Output the [x, y] coordinate of the center of the cell containing the given text.  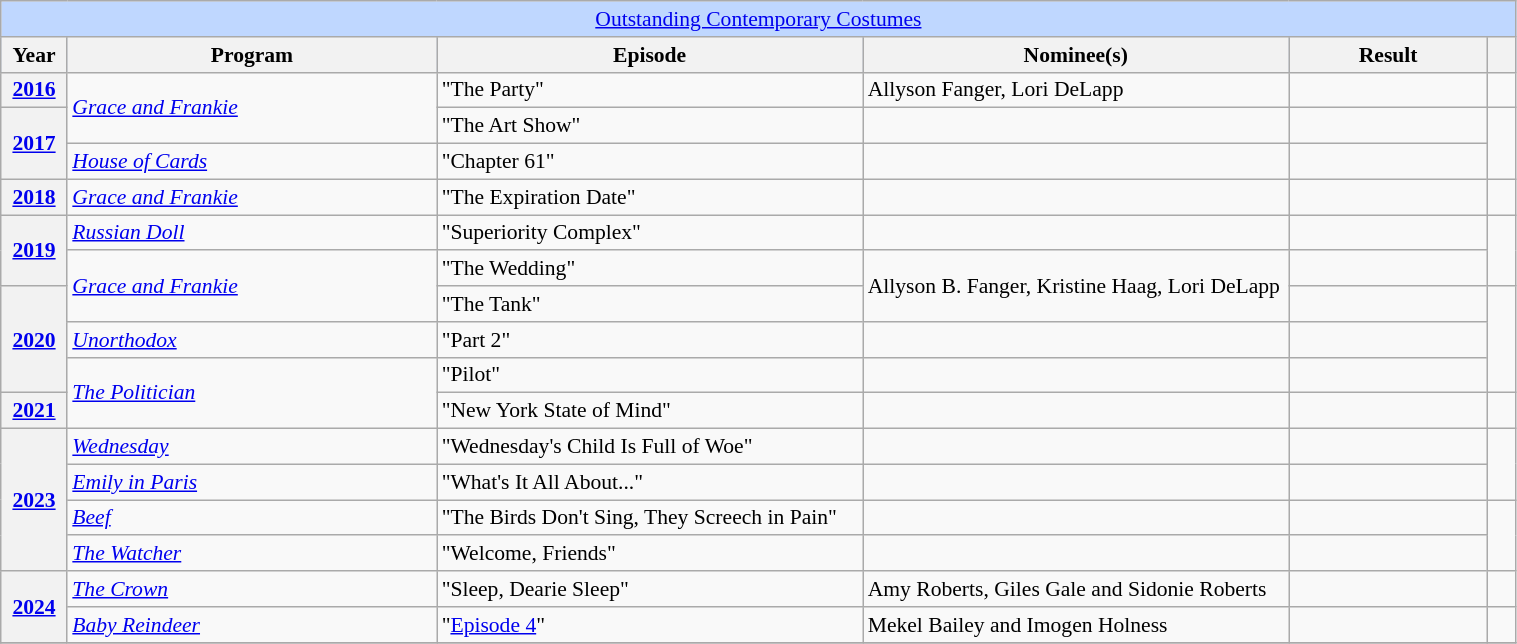
Unorthodox [252, 340]
"The Party" [650, 90]
Amy Roberts, Giles Gale and Sidonie Roberts [1076, 589]
Episode [650, 55]
"The Wedding" [650, 269]
"Pilot" [650, 375]
2023 [34, 500]
Allyson Fanger, Lori DeLapp [1076, 90]
2018 [34, 197]
2021 [34, 411]
The Watcher [252, 554]
"What's It All About..." [650, 482]
"Part 2" [650, 340]
"The Art Show" [650, 126]
"Chapter 61" [650, 162]
"The Tank" [650, 304]
2020 [34, 340]
Program [252, 55]
2017 [34, 144]
Russian Doll [252, 233]
Wednesday [252, 447]
Emily in Paris [252, 482]
House of Cards [252, 162]
The Politician [252, 392]
The Crown [252, 589]
Beef [252, 518]
"The Expiration Date" [650, 197]
Result [1388, 55]
Allyson B. Fanger, Kristine Haag, Lori DeLapp [1076, 286]
"Wednesday's Child Is Full of Woe" [650, 447]
Year [34, 55]
Mekel Bailey and Imogen Holness [1076, 625]
"Episode 4" [650, 625]
"Welcome, Friends" [650, 554]
Nominee(s) [1076, 55]
2019 [34, 250]
"The Birds Don't Sing, They Screech in Pain" [650, 518]
Outstanding Contemporary Costumes [758, 19]
Baby Reindeer [252, 625]
"Superiority Complex" [650, 233]
"New York State of Mind" [650, 411]
2024 [34, 606]
2016 [34, 90]
"Sleep, Dearie Sleep" [650, 589]
